Pinpoint the cell where the given text exists, returning its (X, Y) midpoint coordinate. 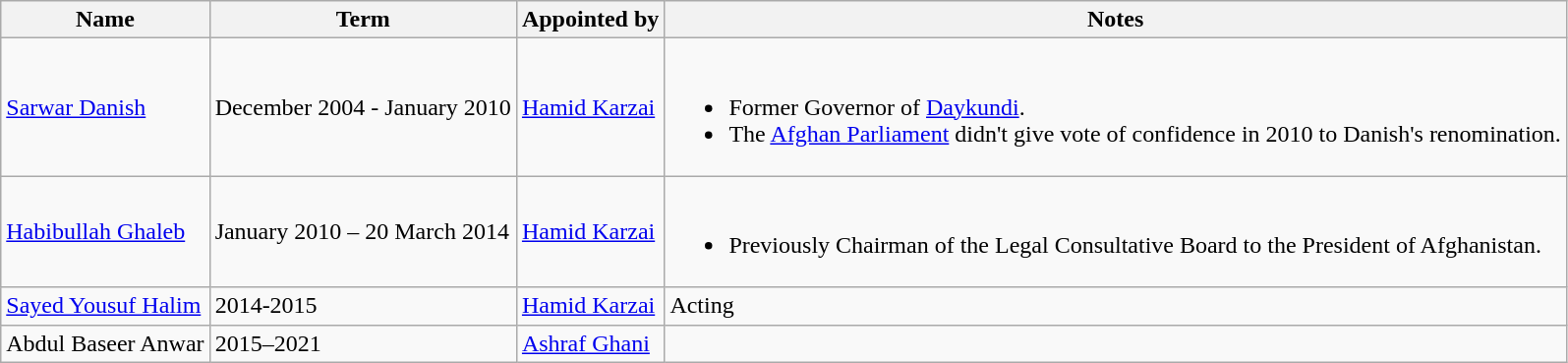
Abdul Baseer Anwar (105, 343)
Former Governor of Daykundi.The Afghan Parliament didn't give vote of confidence in 2010 to Danish's renomination. (1116, 107)
Habibullah Ghaleb (105, 232)
Term (363, 20)
Acting (1116, 306)
2014-2015 (363, 306)
Sarwar Danish (105, 107)
December 2004 - January 2010 (363, 107)
Name (105, 20)
Sayed Yousuf Halim (105, 306)
Ashraf Ghani (590, 343)
Previously Chairman of the Legal Consultative Board to the President of Afghanistan. (1116, 232)
Appointed by (590, 20)
January 2010 – 20 March 2014 (363, 232)
Notes (1116, 20)
2015–2021 (363, 343)
